Pinpoint the cell where the given text exists, returning its [x, y] midpoint coordinate. 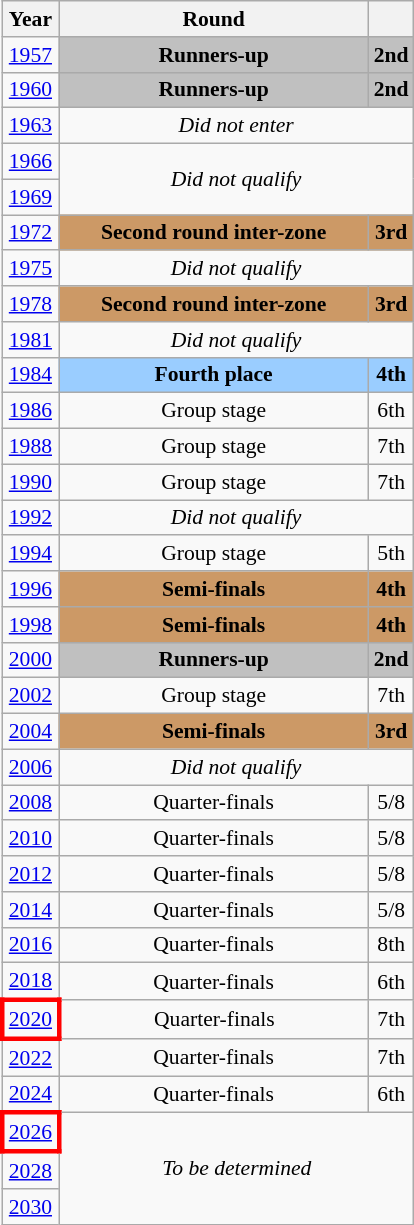
1981 [30, 340]
1966 [30, 162]
1972 [30, 233]
To be determined [236, 1168]
2006 [30, 767]
2016 [30, 945]
2020 [30, 1020]
2024 [30, 1094]
1969 [30, 197]
Year [30, 19]
8th [392, 945]
1963 [30, 126]
2030 [30, 1207]
1957 [30, 55]
Did not enter [236, 126]
2008 [30, 803]
2022 [30, 1058]
Fourth place [214, 375]
1998 [30, 625]
1986 [30, 411]
1996 [30, 589]
1975 [30, 269]
2028 [30, 1170]
2002 [30, 696]
5th [392, 554]
2004 [30, 732]
2000 [30, 660]
2010 [30, 839]
2014 [30, 910]
2018 [30, 982]
1990 [30, 482]
1978 [30, 304]
1960 [30, 90]
2012 [30, 874]
Round [214, 19]
1992 [30, 518]
2026 [30, 1132]
1994 [30, 554]
1988 [30, 447]
1984 [30, 375]
